Detect which cell encompasses the target text, then output its (X, Y) center coordinate. 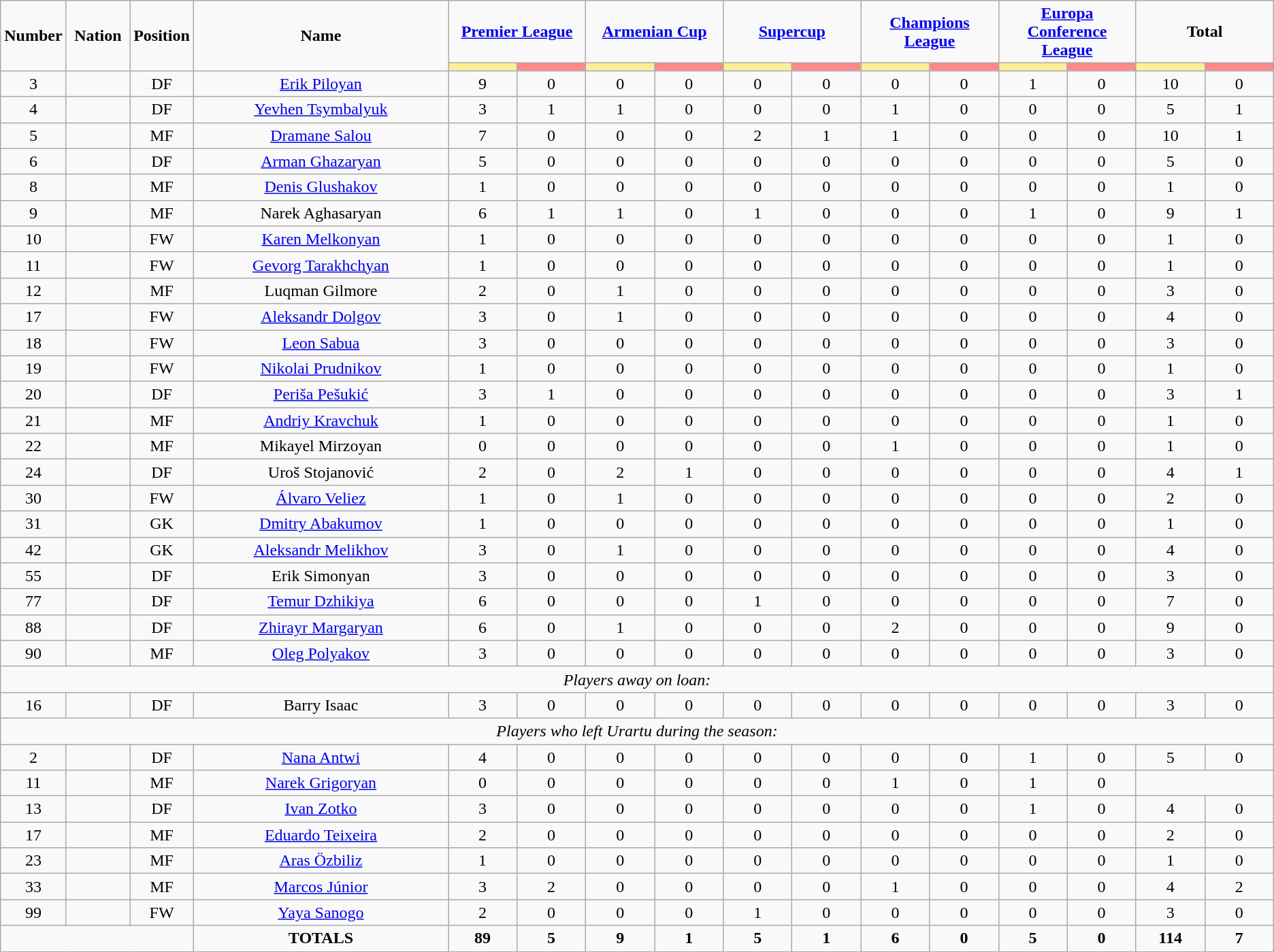
Dramane Salou (321, 135)
Nana Antwi (321, 757)
Aleksandr Melikhov (321, 550)
Champions League (930, 32)
Gevorg Tarakhchyan (321, 265)
Uroš Stojanović (321, 472)
42 (33, 550)
16 (33, 705)
Erik Piloyan (321, 84)
114 (1171, 938)
Yaya Sanogo (321, 913)
Armenian Cup (655, 32)
8 (33, 187)
Europa Conference League (1067, 32)
Andriy Kravchuk (321, 421)
Nikolai Prudnikov (321, 369)
Temur Dzhikiya (321, 602)
Players who left Urartu during the season: (637, 731)
89 (482, 938)
Premier League (517, 32)
Number (33, 35)
30 (33, 498)
Aras Özbiliz (321, 861)
Total (1205, 32)
24 (33, 472)
Eduardo Teixeira (321, 835)
20 (33, 395)
Position (162, 35)
Arman Ghazaryan (321, 161)
Narek Aghasaryan (321, 213)
TOTALS (321, 938)
Nation (98, 35)
23 (33, 861)
Ivan Zotko (321, 809)
Zhirayr Margaryan (321, 627)
77 (33, 602)
Supercup (792, 32)
Luqman Gilmore (321, 291)
Álvaro Veliez (321, 498)
Barry Isaac (321, 705)
21 (33, 421)
12 (33, 291)
Karen Melkonyan (321, 239)
Aleksandr Dolgov (321, 316)
99 (33, 913)
Marcos Júnior (321, 887)
33 (33, 887)
Denis Glushakov (321, 187)
88 (33, 627)
Dmitry Abakumov (321, 524)
Periša Pešukić (321, 395)
Oleg Polyakov (321, 653)
Name (321, 35)
22 (33, 446)
Leon Sabua (321, 342)
Players away on loan: (637, 679)
Erik Simonyan (321, 576)
Narek Grigoryan (321, 783)
13 (33, 809)
Mikayel Mirzoyan (321, 446)
31 (33, 524)
19 (33, 369)
18 (33, 342)
55 (33, 576)
Yevhen Tsymbalyuk (321, 110)
90 (33, 653)
